Provide the (x, y) coordinate of the cell's center where the given text is located.  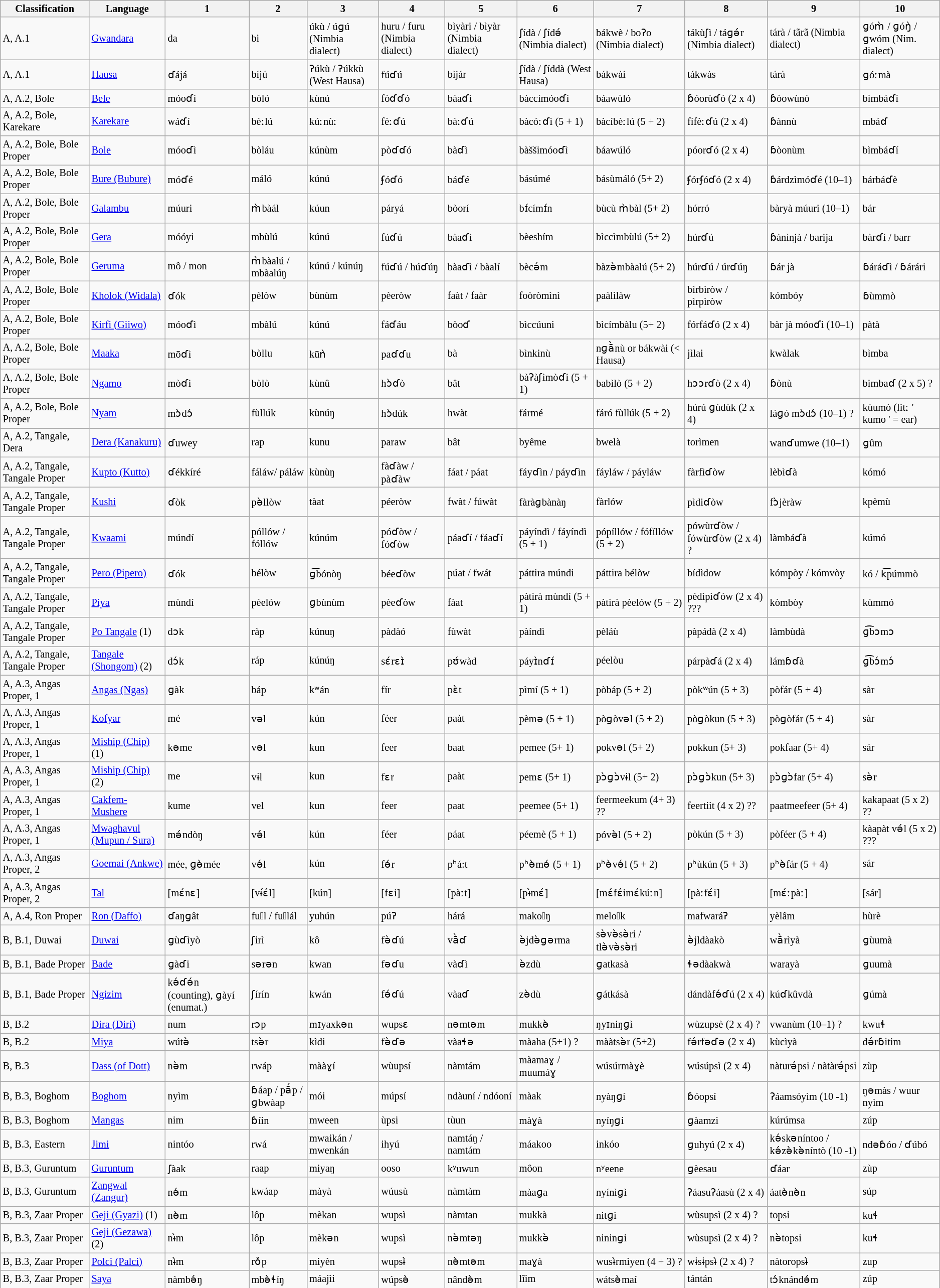
kùnúŋ (343, 413)
bwelà (639, 442)
fɛr (412, 776)
[mɛ́nɛ] (208, 893)
ʔúkù / ʔúkkù (West Hausa) (343, 74)
máakoo (555, 1145)
ɗòk (208, 502)
[kún] (343, 893)
9 (814, 9)
wátsə̀maí (639, 1279)
kúɗkûvdà (814, 994)
rǒp (278, 1261)
mɪyaxkən (343, 1024)
maɣà (555, 1261)
Pero (Pipero) (127, 573)
pɔ̀ɡɔ̀vɨl (5+ 2) (639, 776)
A, A.4, Ron Proper (45, 916)
kúnúm (343, 538)
mùndí (208, 602)
pèlòw (278, 295)
ʄóɗó (412, 179)
inkóo (639, 1145)
ɓáráɗì / ɓárári (900, 266)
nininɡi (639, 1238)
báawúló (639, 150)
mààɣí (343, 1066)
fáat / páat (481, 472)
ɓáap / pā́p / ɡbwàap (278, 1096)
wanɗumwe (10–1) (814, 442)
vàɗì (481, 964)
Jimi (127, 1145)
fórfáɗó (2 x 4) (726, 325)
Dass (of Dott) (127, 1066)
Ngamo (127, 383)
ɡàk (208, 690)
Hausa (127, 74)
pʰə̀və́l (5 + 2) (639, 864)
pɔ̀ɡɔ̀far (5+ 4) (814, 776)
bìmba (900, 354)
fə̀ɗú (412, 940)
Miship (Chip) (1) (127, 747)
kùnùŋ (343, 472)
fèːɗú (412, 121)
páryá (412, 208)
kə́ɗə́n (counting), ɡàyí (enumat.) (208, 994)
lèbìɗà (814, 472)
zə̀dù (555, 994)
kúnùm (343, 150)
Kwaami (127, 538)
mbàlú (278, 325)
wúsúpsì (2 x 4) (726, 1066)
ɬədàakwà (726, 964)
wupsɨ̀ (412, 1261)
lîim (555, 1279)
bákwài (639, 74)
mé (208, 719)
kume (208, 806)
pokfaar (5+ 4) (814, 747)
pɔ̀ɡɔ̀kun (5+ 3) (726, 776)
áatə̀nə̀n (814, 1192)
póvə̀l (5 + 2) (639, 835)
bàːɗú (481, 121)
bòló (278, 98)
ʄórʄóɗó (2 x 4) (726, 179)
ùpsi (412, 1120)
baat (481, 747)
bìrbìròw / pìrpìròw (726, 295)
bárbáɗè (900, 179)
fír (412, 690)
fáɗáu (412, 325)
tárà (814, 74)
mwaikán / mwenkán (343, 1145)
makoŋ (555, 916)
warayà (814, 964)
bàaɗì / bàalí (481, 266)
sɛ́rɛɪ̀ (412, 661)
púʔ (412, 916)
tárà / tãrã (Nimbia dialect) (814, 38)
pìmí (5 + 1) (555, 690)
Kofyar (127, 719)
melok (639, 916)
tákùʃì / táɡə́r (Nimbia dialect) (726, 38)
B, B.1, Duwai (45, 940)
ɡuhyú (2 x 4) (726, 1145)
ɓòonùm (814, 150)
póɗòw / fóɗòw (412, 538)
rwá (278, 1145)
lámɓɗà (814, 661)
bìyàri / bìyàr (Nimbia dialect) (481, 38)
mbùlú (278, 237)
da (208, 38)
Kholok (Widala) (127, 295)
vel (278, 806)
ràp (278, 632)
kwan (343, 964)
bìjár (481, 74)
pàtìrà pèelów (5 + 2) (639, 602)
máajìi (343, 1279)
B, B.3, Eastern (45, 1145)
báawùló (639, 98)
nàmbə́ŋ (208, 1279)
fármé (555, 413)
wáɗí (208, 121)
kwuɬ (900, 1024)
kʷán (343, 690)
Dira (Diri) (127, 1024)
Geruma (127, 266)
8 (726, 9)
Geji (Gezawa) (2) (127, 1238)
húrɗú / úrɗúŋ (726, 266)
nàmtám (481, 1066)
fùwàt (481, 632)
pʰá:t (481, 864)
ŋyɪniŋɡì (639, 1024)
nyìm (208, 1096)
màɣà (555, 1120)
babìlò (5 + 2) (639, 383)
pàdàó (412, 632)
wúsúrmàɣè (639, 1066)
nàturə́psi / nàtàrə́psi (814, 1066)
fífèːɗú (2 x 4) (726, 121)
ndəɓóo / ɗúbó (900, 1145)
bi (278, 38)
miyèn (343, 1261)
Polci (Palci) (127, 1261)
pèelów (278, 602)
ɡùɗìyò (208, 940)
rɔp (278, 1024)
ooso (412, 1169)
kùnú (343, 98)
fáláw/ páláw (278, 472)
bimbaɗ (2 x 5) ? (900, 383)
Angas (Ngas) (127, 690)
pòkʷún (5 + 3) (726, 690)
fɔ̀jèràw (814, 502)
tàat (343, 502)
tákwàs (726, 74)
ŋəmàs / wuur nyìm (900, 1096)
bìnkinù (555, 354)
Gwandara (127, 38)
màaha (5+1) ? (555, 1041)
ə̀jldàakò (726, 940)
5 (481, 9)
máló (278, 179)
me (208, 776)
ɡùumà (900, 940)
ɡóm̀ / ɡóŋ̀ / ɡwóm (Nim. dialect) (900, 38)
bídìdow (726, 573)
paɗɗu (412, 354)
[mɛ́fɛ́imɛ́kúːn] (639, 893)
fáyɗìn / páyɗìn (555, 472)
pokkun (5+ 3) (726, 747)
yuhún (343, 916)
Goemai (Ankwe) (127, 864)
bàɗì (481, 150)
Bure (Bubure) (127, 179)
ɓòowùnò (814, 98)
bùcù m̀bàl (5+ 2) (639, 208)
Ngizim (127, 994)
10 (900, 9)
bà (481, 354)
[fɛi] (412, 893)
pemɛ (5+ 1) (555, 776)
ɡatkasà (639, 964)
də́rɓitim (900, 1041)
Language (127, 9)
ɗuwey (208, 442)
bákwè / boʔo (Nimbia dialect) (639, 38)
pʰə̀mə́ (5 + 1) (555, 864)
mɔ̀dɔ́ (208, 413)
sə̀r (900, 776)
Duwai (127, 940)
4 (412, 9)
2 (278, 9)
kūǹ (343, 354)
nyíŋɡi (639, 1120)
pòɡòfár (5 + 4) (814, 719)
bèeshím (555, 237)
kìdi (343, 1041)
[vɨ́ɛ́l] (278, 893)
làmbùdà (814, 632)
póorɗó (2 x 4) (726, 150)
nim (208, 1120)
hárá (481, 916)
pòkún (5 + 3) (726, 835)
kúmó (900, 538)
béeɗòw (412, 573)
bèːlú (278, 121)
móɗé (208, 179)
bìcímbàlu (5+ 2) (639, 325)
kô (343, 940)
Saya (127, 1279)
faàt / faàr (481, 295)
pèláù (639, 632)
nəmtəm (481, 1024)
mòɗi (208, 383)
wùupsí (412, 1066)
paraw (412, 442)
hùrè (900, 916)
kó / k͡púmmò (900, 573)
tùun (481, 1120)
pʰùkún (5 + 3) (726, 864)
nàtoropsɨ̀ (814, 1261)
paat (481, 806)
súp (900, 1192)
fáyláw / páyláw (639, 472)
pòfár (5 + 4) (814, 690)
mbáɗ (900, 121)
pèmə (5 + 1) (555, 719)
mèkən (343, 1238)
péemè (5 + 1) (555, 835)
fáró fùllúk (5 + 2) (639, 413)
[pàːt] (481, 893)
mōɗì (208, 354)
ʃirì (278, 940)
pèdìpìɗów (2 x 4) ??? (726, 602)
kùmmó (900, 602)
byême (555, 442)
ɓóorùɗó (2 x 4) (726, 98)
ɡ͡bɔ́mɔ́ (900, 661)
kùcìyà (814, 1041)
pàtìrà mùndí (5 + 1) (555, 602)
ɡátkásà (639, 994)
básùmáló (5+ 2) (639, 179)
Bade (127, 964)
párpàɗá (2 x 4) (726, 661)
pʊ́wàd (481, 661)
yèlâm (814, 916)
fúɗú / húɗúŋ (412, 266)
fə́ɗú (412, 994)
fàrlów (639, 502)
tántán (726, 1279)
kúnú / kúnúŋ (343, 266)
ɗáar (814, 1169)
torìmen (726, 442)
pówùrɗòw / fówùrɗòw (2 x 4) ? (726, 538)
báp (278, 690)
Mwaghavul (Mupun / Sura) (127, 835)
nyàŋɡí (639, 1096)
Gera (127, 237)
bɪ́címɪ́n (555, 208)
pòbáp (5 + 2) (639, 690)
m̀bàál (278, 208)
rwáp (278, 1066)
Po Tangale (1) (127, 632)
vàaɗ (481, 994)
3 (343, 9)
fòɗɗó (412, 98)
básúmé (555, 179)
ihyú (412, 1145)
mə́ndòŋ (208, 835)
kakapaat (5 x 2) ?? (900, 806)
pə̀llòw (278, 502)
pɛ̀t (481, 690)
kəme (208, 747)
húrú ɡùdùk (2 x 4) (726, 413)
kʸuwun (481, 1169)
wúpsə̀ (412, 1279)
kòmbòy (814, 602)
Zangwal (Zangur) (127, 1192)
Tal (127, 893)
kùnû (343, 383)
ə̀zdù (555, 964)
pòɡòkun (5 + 3) (726, 719)
ɓànnù (814, 121)
pàpádà (2 x 4) (726, 632)
ɗaŋɡât (208, 916)
tsə̀r (278, 1041)
pòféer (5 + 4) (814, 835)
Kirfi (Giiwo) (127, 325)
fàràɡbànàŋ (555, 502)
mèkan (343, 1215)
pàíndì (555, 632)
bècə́m (555, 266)
zup (900, 1261)
Kupto (Kutto) (127, 472)
nə̀mtəm (481, 1261)
ɡàamzi (726, 1120)
ʃídà / ʃídə́ (Nimbia dialect) (555, 38)
màyà (343, 1192)
làmbáɗà (814, 538)
bìccìmbùlú (5+ 2) (639, 237)
A, A.2, Bole, Karekare (45, 121)
fàɗàw / pàɗàw (412, 472)
Bole (127, 150)
pèeròw (412, 295)
Geji (Gyazi) (1) (127, 1215)
bìccúuni (555, 325)
mafwaráʔ (726, 916)
fàrfìɗòw (726, 472)
bélòw (278, 573)
bòoɗ (481, 325)
Piya (127, 602)
ɓóopsí (726, 1096)
ɡúmà (900, 994)
vwanùm (10–1) ? (814, 1024)
Classification (45, 9)
mbə̀ɬíŋ (278, 1279)
pòɡòvəl (5 + 2) (639, 719)
[sár] (900, 893)
nɡā̀nù or bákwài (< Hausa) (639, 354)
ndàuní / ndóoní (481, 1096)
pìdiɗòw (726, 502)
6 (555, 9)
múndí (208, 538)
bàr jà móoɗi (10–1) (814, 325)
páyɪ̀nɗɪ́ (555, 661)
ɓár jà (814, 266)
bàrɗí / barr (900, 237)
ɡ͡bɔmɔ (900, 632)
hɔɔrɗò (2 x 4) (726, 383)
ʃàak (208, 1169)
mée, ɡə̀mée (208, 864)
hɔ̀dúk (412, 413)
Miya (127, 1041)
namtáŋ / namtám (481, 1145)
Cakfem-Mushere (127, 806)
nàmtàm (481, 1192)
tɔ́knándə́m (814, 1279)
ráp (278, 661)
ɡóːmà (900, 74)
pòɗɗó (412, 150)
kúnúŋ (343, 661)
páat (481, 835)
nândə̀m (481, 1279)
nʸeene (639, 1169)
pèeɗòw (412, 602)
báɗé (481, 179)
A, A.2, Bole (45, 98)
m̀bàalú / mbàalúŋ (278, 266)
kómó (900, 472)
páyíndì / fáyíndì (5 + 1) (555, 538)
sə̀və̀sə̀ri / tlə̀və̀sə̀ri (639, 940)
ɡ͡bónòŋ (343, 573)
B, B.3 (45, 1066)
Boghom (127, 1096)
múuri (208, 208)
bùnùm (343, 295)
bár (900, 208)
vā̀ɗ (481, 940)
Ron (Daffo) (127, 916)
Guruntum (127, 1169)
hórró (726, 208)
Tangale (Shongom) (2) (127, 661)
ɓànìnjà / barija (814, 237)
kwàlak (814, 354)
púat / fwát (481, 573)
nintóo (208, 1145)
7 (639, 9)
pópíllów / fófíllów (5 + 2) (639, 538)
kúːnùː (343, 121)
bàcíbèːlú (5 + 2) (639, 121)
ʔáasuʔáasù (2 x 4) (726, 1192)
ɡuumà (900, 964)
wusɨ̀rmìyen (4 + 3) ? (639, 1261)
bòllu (278, 354)
ɡûm (900, 442)
môon (555, 1169)
[pɨ̀mɛ́] (555, 893)
nyínìɡì (639, 1192)
Galambu (127, 208)
fàat (481, 602)
Mangas (127, 1120)
bòláu (278, 150)
fə̀ɗə (412, 1041)
bàʔàʃìmòɗi (5 + 1) (555, 383)
ful / fulál (278, 916)
móóyi (208, 237)
miyaŋ (343, 1169)
ʃírín (278, 994)
nàmtan (481, 1215)
páaɗí / fáaɗí (481, 538)
kwán (343, 994)
ɓárdzìmóɗé (10–1) (814, 179)
wúusù (412, 1192)
màamaɣ / muumáɣ (555, 1066)
fwàt / fúwàt (481, 502)
ɓònù (814, 383)
ɡàɗi (208, 964)
ɗékkíré (208, 472)
kúun (343, 208)
ə̀jdə̀ɡərma (555, 940)
wútə̀ (208, 1041)
Karekare (127, 121)
Miship (Chip) (2) (127, 776)
fə́r (412, 864)
nitɡi (639, 1215)
páttira bélòw (639, 573)
kàapàt və́l (5 x 2) ??? (900, 835)
wùzupsè (2 x 4) ? (726, 1024)
ɓíin (278, 1120)
póllów / fóllów (278, 538)
kómpòy / kómvòy (814, 573)
wɨsɨpsɨ̀ (2 x 4) ? (726, 1261)
úkù / úɡú (Nimbia dialect) (343, 38)
bàryà múuri (10–1) (814, 208)
bàccímóoɗì (555, 98)
Kushi (127, 502)
1 (208, 9)
kómbóy (814, 295)
Dera (Kanakuru) (127, 442)
bòorí (481, 208)
bàššimóoɗì (555, 150)
dɔk (208, 632)
[mɛ́ːpàː] (814, 893)
feertiit (4 x 2) ?? (726, 806)
fùllúk (278, 413)
bàcóːɗì (5 + 1) (555, 121)
kpèmù (900, 502)
ʃídà / ʃíddà (West Hausa) (555, 74)
jìlai (726, 354)
ɡèesau (726, 1169)
rap (278, 442)
peemee (5+ 1) (555, 806)
hwàt (481, 413)
péelòu (639, 661)
A, A.2, Tangale, Dera (45, 442)
Bele (127, 98)
páttira múndi (555, 573)
mààtsə̀r (5+2) (639, 1041)
pàtà (900, 325)
láɡó mɔ̀dɔ́ (10–1) ? (814, 413)
huru / furu (Nimbia dialect) (412, 38)
Nyam (127, 413)
bíjú (278, 74)
vɨl (278, 776)
múpsí (412, 1096)
pemee (5+ 1) (555, 747)
kùumò (litː ' kumo ' = ear) (900, 413)
Maaka (127, 354)
num (208, 1024)
bàzə̀mbàalú (5+ 2) (639, 266)
wupsɛ (412, 1024)
wā̀rìyà (814, 940)
kə́skəníntoo / kə́zə̀kə̀níntò (10 -1) (814, 1145)
kwáap (278, 1192)
fəɗu (412, 964)
ɡbùnùm (343, 602)
nə̀mtəŋ (481, 1238)
húrɗú (726, 237)
ɓùmmò (900, 295)
sərən (278, 964)
fə́rfəɗə (2 x 4) (726, 1041)
ɗájá (208, 74)
[pàːfɛ́i] (726, 893)
màak (555, 1096)
péeròw (412, 502)
mukkà (555, 1215)
paàlìlàw (639, 295)
feermeekum (4+ 3) ?? (639, 806)
kúrúmsa (814, 1120)
paatmeefeer (5+ 4) (814, 806)
kunu (343, 442)
kúnuŋ (343, 632)
mô / mon (208, 266)
hɔ̀ɗò (412, 383)
raap (278, 1169)
nə̀topsi (814, 1238)
mói (343, 1096)
bòlò (278, 383)
topsi (814, 1215)
vàaɬə (481, 1041)
mween (343, 1120)
pʰə̀fár (5 + 4) (814, 864)
màaɡa (555, 1192)
foòròmìnì (555, 295)
dɔ́k (208, 661)
ʔáamsóyìm (10 -1) (814, 1096)
nə́m (208, 1192)
pokvəl (5+ 2) (639, 747)
dándàfə́ɗú (2 x 4) (726, 994)
